Pinpoint the cell where the given text exists, returning its (x, y) midpoint coordinate. 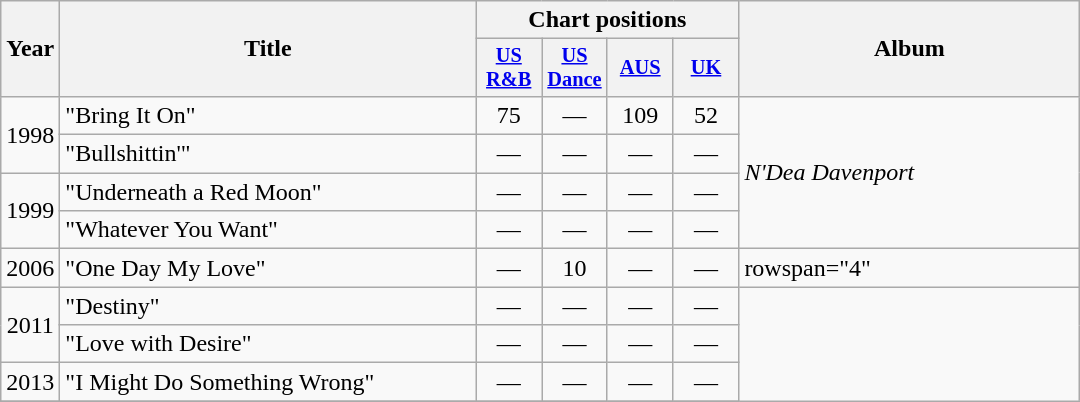
US R&B (509, 68)
"Underneath a Red Moon" (268, 192)
"Bullshittin'" (268, 154)
"I Might Do Something Wrong" (268, 382)
"One Day My Love" (268, 268)
rowspan="4" (910, 268)
2006 (30, 268)
"Whatever You Want" (268, 230)
Title (268, 49)
75 (509, 115)
52 (706, 115)
Chart positions (608, 20)
2013 (30, 382)
"Destiny" (268, 306)
1998 (30, 134)
Album (910, 49)
109 (640, 115)
N'Dea Davenport (910, 172)
10 (575, 268)
US Dance (575, 68)
2011 (30, 325)
"Bring It On" (268, 115)
Year (30, 49)
"Love with Desire" (268, 344)
UK (706, 68)
1999 (30, 211)
AUS (640, 68)
